Provide the (x, y) coordinate of the cell's center where the given text is located.  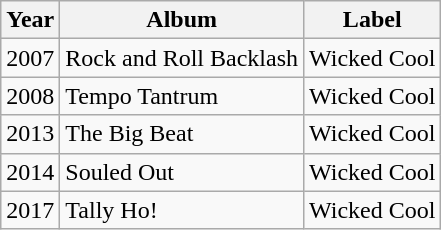
The Big Beat (182, 134)
Tempo Tantrum (182, 96)
Tally Ho! (182, 210)
Souled Out (182, 172)
2008 (30, 96)
Label (372, 20)
Rock and Roll Backlash (182, 58)
2014 (30, 172)
Year (30, 20)
Album (182, 20)
2017 (30, 210)
2013 (30, 134)
2007 (30, 58)
